Return (x, y) of the center of cell containing provided text 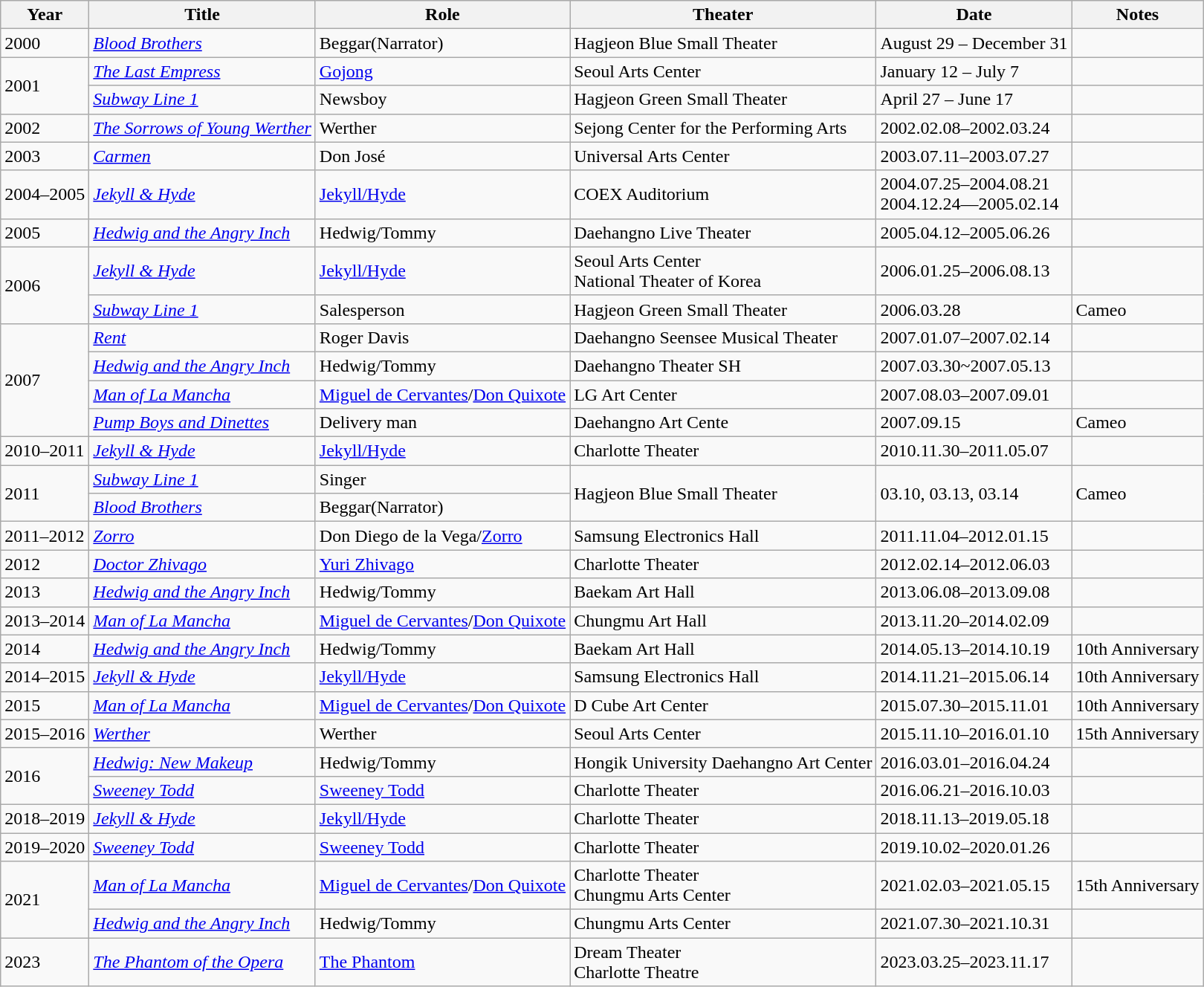
Charlotte TheaterChungmu Arts Center (723, 886)
Dream TheaterCharlotte Theatre (723, 962)
Singer (442, 479)
Don Diego de la Vega/Zorro (442, 536)
Don José (442, 156)
2023.03.25–2023.11.17 (974, 962)
Chungmu Art Hall (723, 621)
2021 (45, 899)
2003 (45, 156)
2011–2012 (45, 536)
Role (442, 15)
Daehangno Art Cente (723, 423)
2014 (45, 649)
2018–2019 (45, 818)
Daehangno Theater SH (723, 366)
2019.10.02–2020.01.26 (974, 847)
2003.07.11–2003.07.27 (974, 156)
August 29 – December 31 (974, 43)
2014–2015 (45, 677)
2011.11.04–2012.01.15 (974, 536)
Seoul Arts CenterNational Theater of Korea (723, 271)
Notes (1137, 15)
January 12 – July 7 (974, 71)
Universal Arts Center (723, 156)
D Cube Art Center (723, 705)
2013.11.20–2014.02.09 (974, 621)
2016.06.21–2016.10.03 (974, 790)
Yuri Zhivago (442, 564)
2011 (45, 493)
Date (974, 15)
2021.07.30–2021.10.31 (974, 924)
2014.11.21–2015.06.14 (974, 677)
03.10, 03.13, 03.14 (974, 493)
Delivery man (442, 423)
Gojong (442, 71)
2016 (45, 776)
2007 (45, 380)
The Phantom of the Opera (202, 962)
2002 (45, 128)
2012 (45, 564)
Doctor Zhivago (202, 564)
Rent (202, 337)
2005 (45, 233)
Year (45, 15)
April 27 – June 17 (974, 100)
COEX Auditorium (723, 195)
2023 (45, 962)
2007.03.30~2007.05.13 (974, 366)
2010.11.30–2011.05.07 (974, 451)
The Phantom (442, 962)
2018.11.13–2019.05.18 (974, 818)
2007.01.07–2007.02.14 (974, 337)
2015–2016 (45, 734)
2012.02.14–2012.06.03 (974, 564)
Chungmu Arts Center (723, 924)
Hongik University Daehangno Art Center (723, 762)
2015 (45, 705)
2004–2005 (45, 195)
Theater (723, 15)
Zorro (202, 536)
The Sorrows of Young Werther (202, 128)
Roger Davis (442, 337)
Newsboy (442, 100)
LG Art Center (723, 395)
2013.06.08–2013.09.08 (974, 592)
2006.01.25–2006.08.13 (974, 271)
2007.08.03–2007.09.01 (974, 395)
2005.04.12–2005.06.26 (974, 233)
2000 (45, 43)
Title (202, 15)
2021.02.03–2021.05.15 (974, 886)
Salesperson (442, 309)
2002.02.08–2002.03.24 (974, 128)
2006.03.28 (974, 309)
2007.09.15 (974, 423)
Daehangno Seensee Musical Theater (723, 337)
Carmen (202, 156)
2015.07.30–2015.11.01 (974, 705)
2013 (45, 592)
2015.11.10–2016.01.10 (974, 734)
Sejong Center for the Performing Arts (723, 128)
Pump Boys and Dinettes (202, 423)
2019–2020 (45, 847)
2004.07.25–2004.08.212004.12.24—2005.02.14 (974, 195)
2001 (45, 85)
2014.05.13–2014.10.19 (974, 649)
Daehangno Live Theater (723, 233)
2013–2014 (45, 621)
2006 (45, 285)
2016.03.01–2016.04.24 (974, 762)
Hedwig: New Makeup (202, 762)
2010–2011 (45, 451)
The Last Empress (202, 71)
